Pinpoint the cell where the given text exists, returning its [x, y] midpoint coordinate. 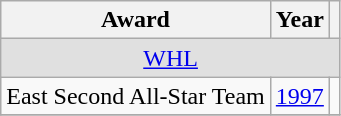
Award [136, 20]
East Second All-Star Team [136, 96]
WHL [171, 58]
Year [300, 20]
1997 [300, 96]
